Find where the given text appears and provide that cell's center as [X, Y] coordinate. 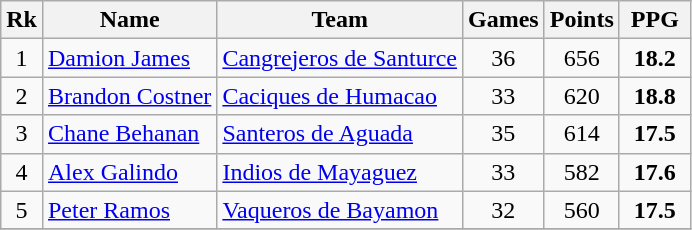
Games [504, 20]
32 [504, 210]
Damion James [129, 58]
Peter Ramos [129, 210]
18.8 [654, 96]
PPG [654, 20]
Rk [22, 20]
620 [582, 96]
Name [129, 20]
582 [582, 172]
Team [340, 20]
4 [22, 172]
36 [504, 58]
5 [22, 210]
Alex Galindo [129, 172]
Vaqueros de Bayamon [340, 210]
3 [22, 134]
614 [582, 134]
Brandon Costner [129, 96]
Santeros de Aguada [340, 134]
35 [504, 134]
18.2 [654, 58]
17.6 [654, 172]
1 [22, 58]
Cangrejeros de Santurce [340, 58]
2 [22, 96]
560 [582, 210]
Indios de Mayaguez [340, 172]
656 [582, 58]
Chane Behanan [129, 134]
Caciques de Humacao [340, 96]
Points [582, 20]
